From the cell containing the given text, extract its center point as (x, y) coordinate. 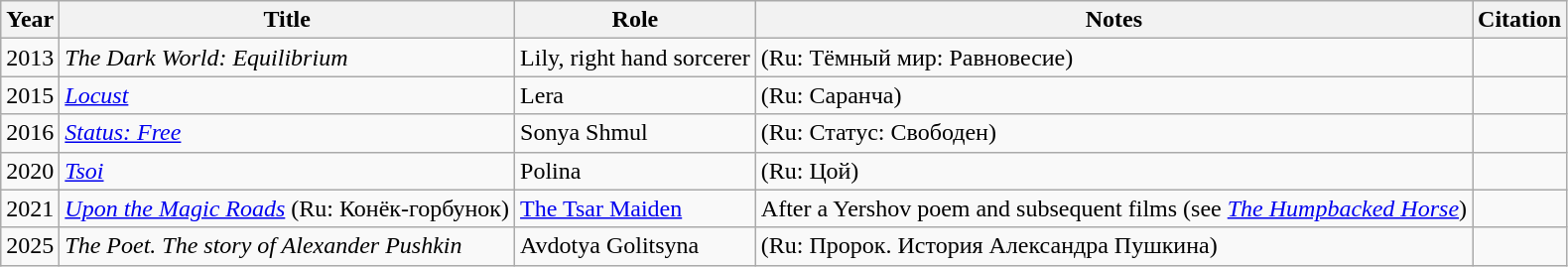
2025 (30, 246)
Citation (1520, 20)
Status: Free (288, 133)
Polina (635, 171)
2020 (30, 171)
(Ru: Статус: Свободен) (1113, 133)
2015 (30, 95)
Avdotya Golitsyna (635, 246)
After a Yershov poem and subsequent films (see The Humpbacked Horse) (1113, 208)
Role (635, 20)
The Dark World: Equilibrium (288, 58)
The Poet. The story of Alexander Pushkin (288, 246)
Year (30, 20)
Locust (288, 95)
Notes (1113, 20)
Title (288, 20)
2021 (30, 208)
(Ru: Саранча) (1113, 95)
Sonya Shmul (635, 133)
(Ru: Пророк. История Александра Пушкина) (1113, 246)
Lily, right hand sorcerer (635, 58)
The Tsar Maiden (635, 208)
Lera (635, 95)
Tsoi (288, 171)
2013 (30, 58)
(Ru: Цой) (1113, 171)
(Ru: Тёмный мир: Равновесие) (1113, 58)
Upon the Magic Roads (Ru: Конёк-горбунок) (288, 208)
2016 (30, 133)
